Return [x, y] of the center of cell containing provided text 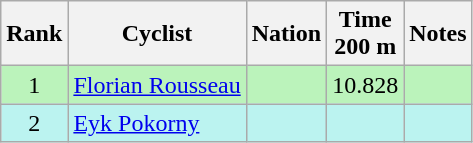
10.828 [366, 85]
Cyclist [157, 34]
Rank [34, 34]
Time200 m [366, 34]
Florian Rousseau [157, 85]
Notes [438, 34]
1 [34, 85]
2 [34, 123]
Eyk Pokorny [157, 123]
Nation [286, 34]
